Extract the [X, Y] coordinate from the center of the cell holding the provided text.  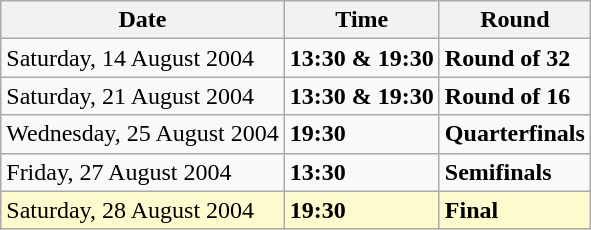
Saturday, 14 August 2004 [143, 58]
Round of 32 [514, 58]
Round of 16 [514, 96]
Quarterfinals [514, 134]
Saturday, 21 August 2004 [143, 96]
Wednesday, 25 August 2004 [143, 134]
Date [143, 20]
Round [514, 20]
Saturday, 28 August 2004 [143, 210]
Semifinals [514, 172]
Final [514, 210]
Time [362, 20]
Friday, 27 August 2004 [143, 172]
13:30 [362, 172]
